Return the (X, Y) coordinate for the center point of the cell that contains the specified text.  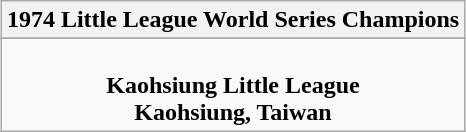
1974 Little League World Series Champions (232, 20)
Kaohsiung Little LeagueKaohsiung, Taiwan (232, 85)
